Search for the cell housing the specified text and yield its [x, y] center coordinate. 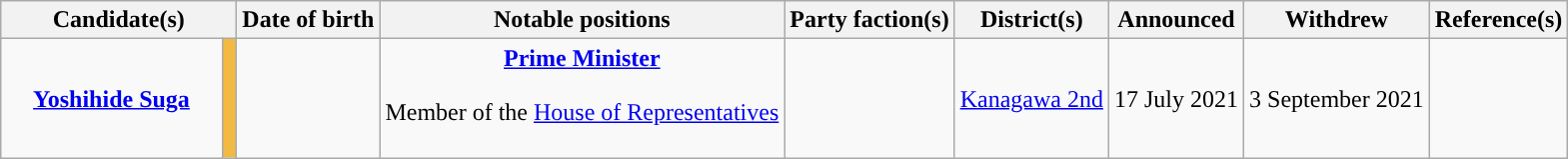
Party faction(s) [869, 20]
17 July 2021 [1175, 98]
Notable positions [582, 20]
Withdrew [1337, 20]
Announced [1175, 20]
Prime MinisterMember of the House of Representatives [582, 98]
Reference(s) [1499, 20]
Date of birth [308, 20]
Yoshihide Suga [112, 98]
Kanagawa 2nd [1031, 98]
3 September 2021 [1337, 98]
Candidate(s) [119, 20]
District(s) [1031, 20]
